Scan for the cell matching the given text and deliver its [X, Y] coordinate at center. 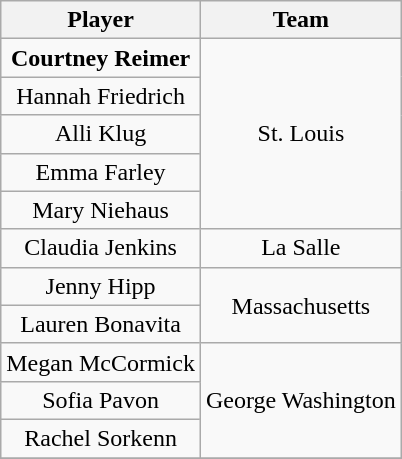
Lauren Bonavita [101, 324]
St. Louis [300, 134]
Mary Niehaus [101, 210]
Player [101, 20]
Courtney Reimer [101, 58]
Megan McCormick [101, 362]
Emma Farley [101, 172]
Claudia Jenkins [101, 248]
Massachusetts [300, 305]
Team [300, 20]
La Salle [300, 248]
Jenny Hipp [101, 286]
Alli Klug [101, 134]
George Washington [300, 400]
Hannah Friedrich [101, 96]
Sofia Pavon [101, 400]
Rachel Sorkenn [101, 438]
